Identify which cell holds the provided text, then report its (x, y) central coordinate. 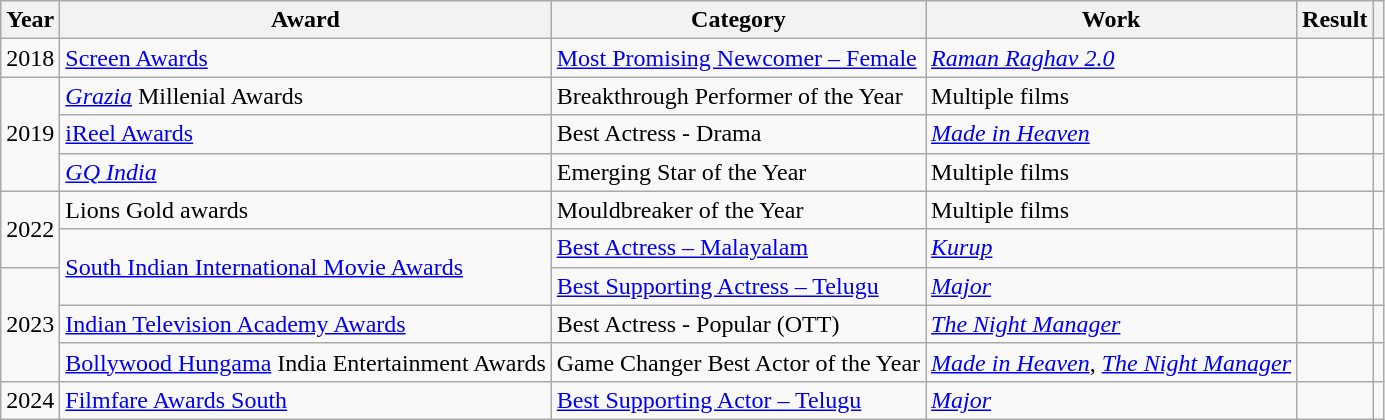
2024 (30, 400)
Bollywood Hungama India Entertainment Awards (306, 362)
Indian Television Academy Awards (306, 324)
Work (1112, 20)
Made in Heaven, The Night Manager (1112, 362)
Breakthrough Performer of the Year (738, 96)
GQ India (306, 172)
Grazia Millenial Awards (306, 96)
Category (738, 20)
Raman Raghav 2.0 (1112, 58)
Lions Gold awards (306, 210)
Screen Awards (306, 58)
Award (306, 20)
South Indian International Movie Awards (306, 267)
Best Actress – Malayalam (738, 248)
Filmfare Awards South (306, 400)
Year (30, 20)
2022 (30, 229)
Kurup (1112, 248)
Result (1335, 20)
Best Actress - Drama (738, 134)
2018 (30, 58)
Game Changer Best Actor of the Year (738, 362)
Best Supporting Actress – Telugu (738, 286)
The Night Manager (1112, 324)
Emerging Star of the Year (738, 172)
2019 (30, 134)
2023 (30, 324)
Mouldbreaker of the Year (738, 210)
Best Actress - Popular (OTT) (738, 324)
iReel Awards (306, 134)
Made in Heaven (1112, 134)
Best Supporting Actor – Telugu (738, 400)
Most Promising Newcomer – Female (738, 58)
